Capture the cell that displays the provided text and extract its [x, y] central coordinate. 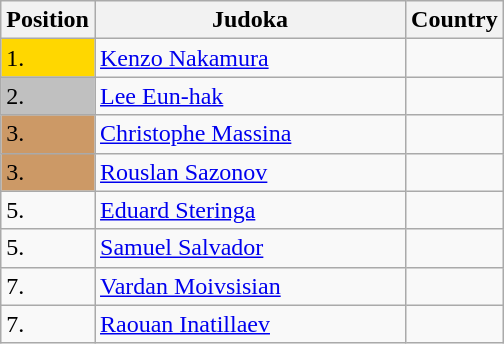
2. [48, 96]
Rouslan Sazonov [250, 172]
Samuel Salvador [250, 248]
Kenzo Nakamura [250, 58]
Vardan Moivsisian [250, 286]
Christophe Massina [250, 134]
Judoka [250, 20]
Eduard Steringa [250, 210]
Position [48, 20]
Country [455, 20]
Lee Eun-hak [250, 96]
1. [48, 58]
Raouan Inatillaev [250, 324]
